Find where the given text appears and provide that cell's center as (x, y) coordinate. 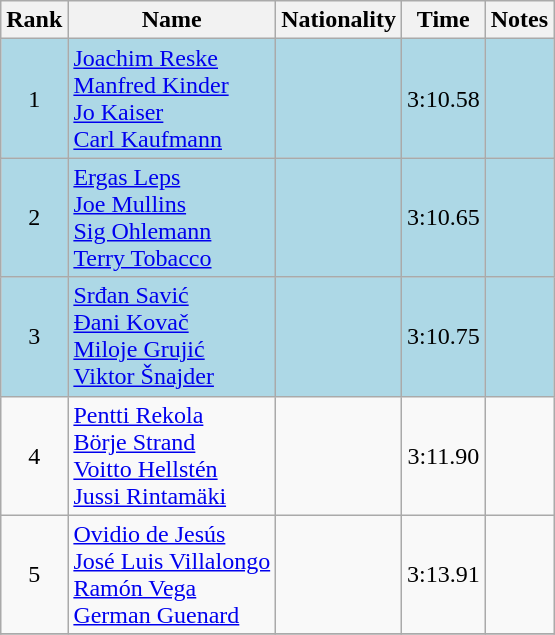
Ergas LepsJoe MullinsSig OhlemannTerry Tobacco (172, 218)
3:10.58 (443, 98)
Ovidio de JesúsJosé Luis VillalongoRamón VegaGerman Guenard (172, 574)
Notes (519, 20)
3:11.90 (443, 456)
Nationality (339, 20)
Rank (34, 20)
3:10.75 (443, 336)
3 (34, 336)
Name (172, 20)
5 (34, 574)
1 (34, 98)
3:13.91 (443, 574)
3:10.65 (443, 218)
Joachim ReskeManfred KinderJo KaiserCarl Kaufmann (172, 98)
Srđan SavićÐani KovačMiloje GrujićViktor Šnajder (172, 336)
Pentti RekolaBörje StrandVoitto HellsténJussi Rintamäki (172, 456)
2 (34, 218)
Time (443, 20)
4 (34, 456)
